Capture the cell that displays the provided text and extract its [x, y] central coordinate. 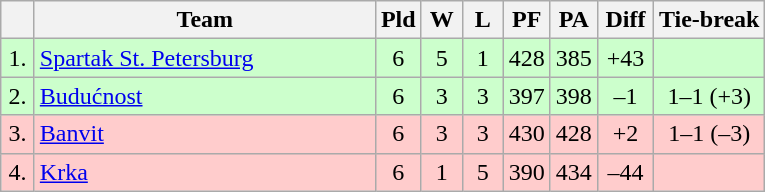
390 [526, 172]
W [442, 20]
398 [574, 96]
PF [526, 20]
+43 [625, 58]
–1 [625, 96]
3. [18, 134]
397 [526, 96]
Budućnost [204, 96]
Pld [398, 20]
1–1 (+3) [709, 96]
Tie-break [709, 20]
+2 [625, 134]
–44 [625, 172]
Diff [625, 20]
Team [204, 20]
1. [18, 58]
434 [574, 172]
Krka [204, 172]
385 [574, 58]
4. [18, 172]
PA [574, 20]
Banvit [204, 134]
1–1 (–3) [709, 134]
430 [526, 134]
Spartak St. Petersburg [204, 58]
L [482, 20]
2. [18, 96]
